Provide the [x, y] coordinate of the cell's center where the given text is located.  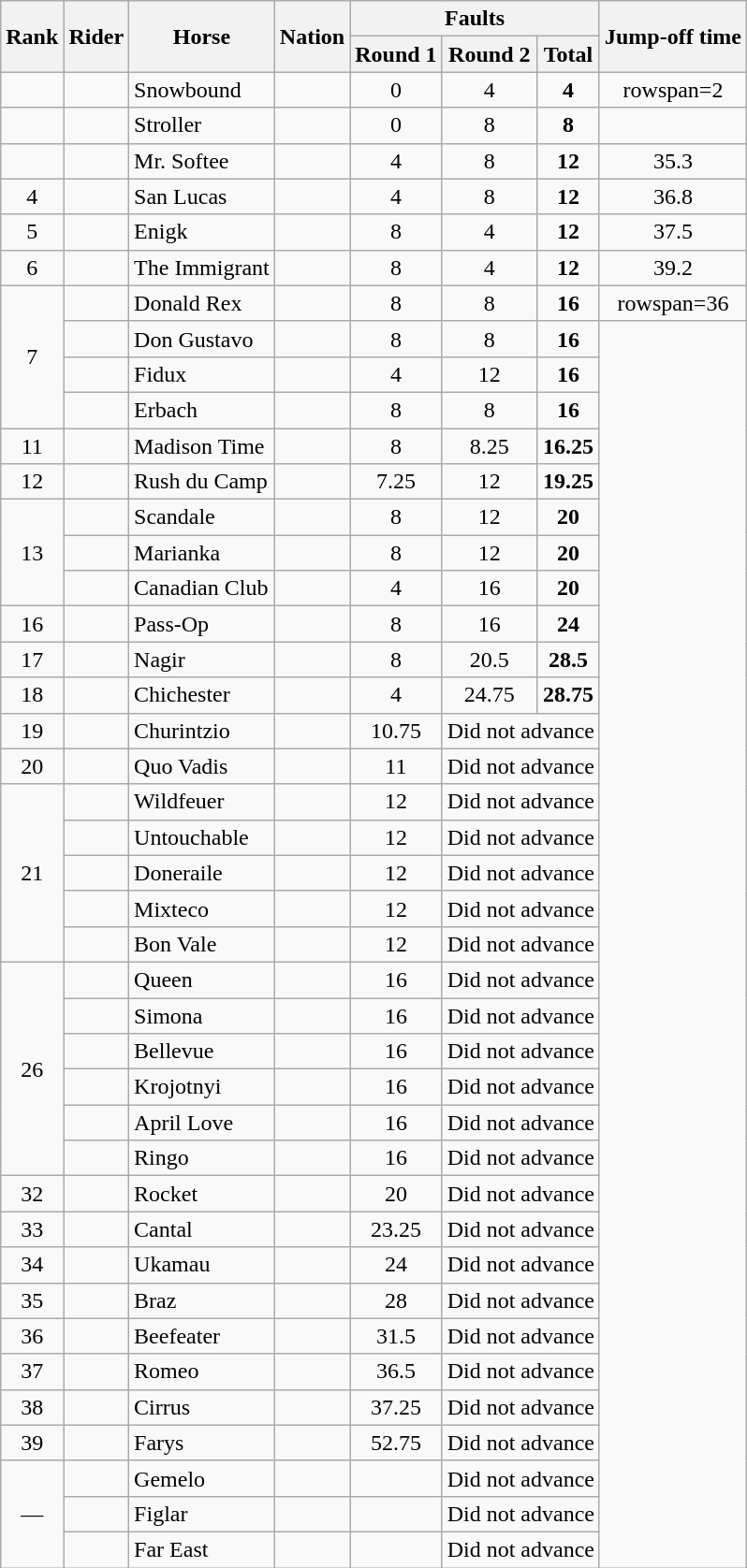
Churintzio [202, 731]
Cirrus [202, 1407]
San Lucas [202, 196]
6 [32, 268]
Nagir [202, 660]
39 [32, 1443]
16.25 [567, 446]
Cantal [202, 1229]
Krojotnyi [202, 1087]
Nation [312, 36]
36.8 [672, 196]
Quo Vadis [202, 766]
10.75 [396, 731]
Rank [32, 36]
Horse [202, 36]
26 [32, 1068]
36 [32, 1336]
Mr. Softee [202, 161]
39.2 [672, 268]
Pass-Op [202, 624]
8.25 [489, 446]
Donald Rex [202, 303]
Simona [202, 1015]
Chichester [202, 695]
7 [32, 356]
19.25 [567, 482]
Scandale [202, 517]
Beefeater [202, 1336]
33 [32, 1229]
rowspan=36 [672, 303]
36.5 [396, 1372]
35 [32, 1300]
5 [32, 232]
Madison Time [202, 446]
37.25 [396, 1407]
17 [32, 660]
rowspan=2 [672, 90]
38 [32, 1407]
28.75 [567, 695]
24.75 [489, 695]
Marianka [202, 553]
Don Gustavo [202, 339]
Romeo [202, 1372]
Ukamau [202, 1265]
Untouchable [202, 837]
13 [32, 553]
Rush du Camp [202, 482]
28.5 [567, 660]
32 [32, 1194]
Enigk [202, 232]
7.25 [396, 482]
Faults [476, 19]
52.75 [396, 1443]
34 [32, 1265]
Stroller [202, 125]
Doneraile [202, 873]
21 [32, 873]
Fidux [202, 374]
Snowbound [202, 90]
Far East [202, 1549]
Round 1 [396, 54]
18 [32, 695]
20.5 [489, 660]
Farys [202, 1443]
Bellevue [202, 1052]
Canadian Club [202, 588]
April Love [202, 1123]
Erbach [202, 410]
31.5 [396, 1336]
Wildfeuer [202, 802]
Mixteco [202, 908]
Figlar [202, 1514]
19 [32, 731]
Braz [202, 1300]
Jump-off time [672, 36]
The Immigrant [202, 268]
Queen [202, 980]
23.25 [396, 1229]
Rocket [202, 1194]
Total [567, 54]
Round 2 [489, 54]
— [32, 1514]
Rider [96, 36]
35.3 [672, 161]
Ringo [202, 1158]
Gemelo [202, 1478]
28 [396, 1300]
37.5 [672, 232]
37 [32, 1372]
Bon Vale [202, 944]
